Determine the (X, Y) coordinate at the center of the cell enclosing the given text.  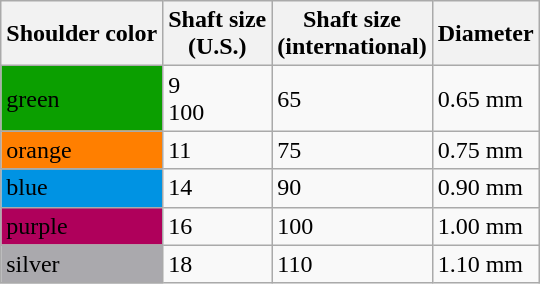
purple (82, 226)
0.75 mm (486, 150)
0.65 mm (486, 98)
Shaft size (international) (352, 34)
9100 (218, 98)
green (82, 98)
orange (82, 150)
110 (352, 264)
1.00 mm (486, 226)
65 (352, 98)
1.10 mm (486, 264)
blue (82, 188)
11 (218, 150)
silver (82, 264)
Diameter (486, 34)
90 (352, 188)
0.90 mm (486, 188)
14 (218, 188)
Shoulder color (82, 34)
75 (352, 150)
100 (352, 226)
16 (218, 226)
18 (218, 264)
Shaft size (U.S.) (218, 34)
